For the text-containing cell, return its midpoint in [X, Y] coordinate format. 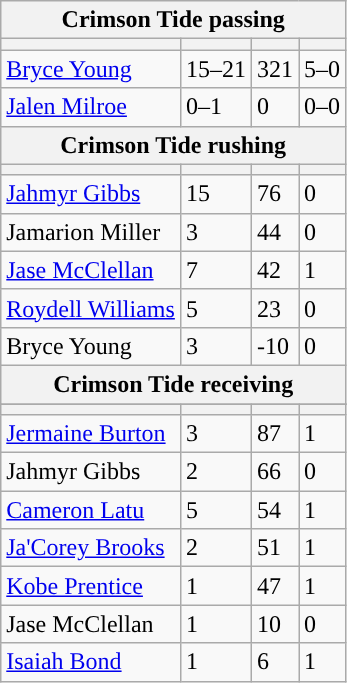
10 [274, 624]
Jalen Milroe [91, 107]
Crimson Tide receiving [174, 384]
23 [274, 308]
6 [274, 662]
15 [216, 194]
42 [274, 270]
Crimson Tide passing [174, 20]
-10 [274, 346]
Kobe Prentice [91, 586]
15–21 [216, 69]
47 [274, 586]
5–0 [322, 69]
66 [274, 472]
87 [274, 434]
Roydell Williams [91, 308]
Jermaine Burton [91, 434]
Cameron Latu [91, 510]
Isaiah Bond [91, 662]
44 [274, 232]
Crimson Tide rushing [174, 145]
Jamarion Miller [91, 232]
0–0 [322, 107]
Ja'Corey Brooks [91, 548]
51 [274, 548]
7 [216, 270]
54 [274, 510]
0–1 [216, 107]
76 [274, 194]
321 [274, 69]
